Return the [x, y] coordinate for the center point of the cell that contains the specified text.  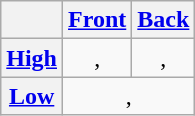
Front [98, 20]
High [32, 58]
Back [164, 20]
Low [32, 96]
